Search for the cell housing the specified text and yield its [X, Y] center coordinate. 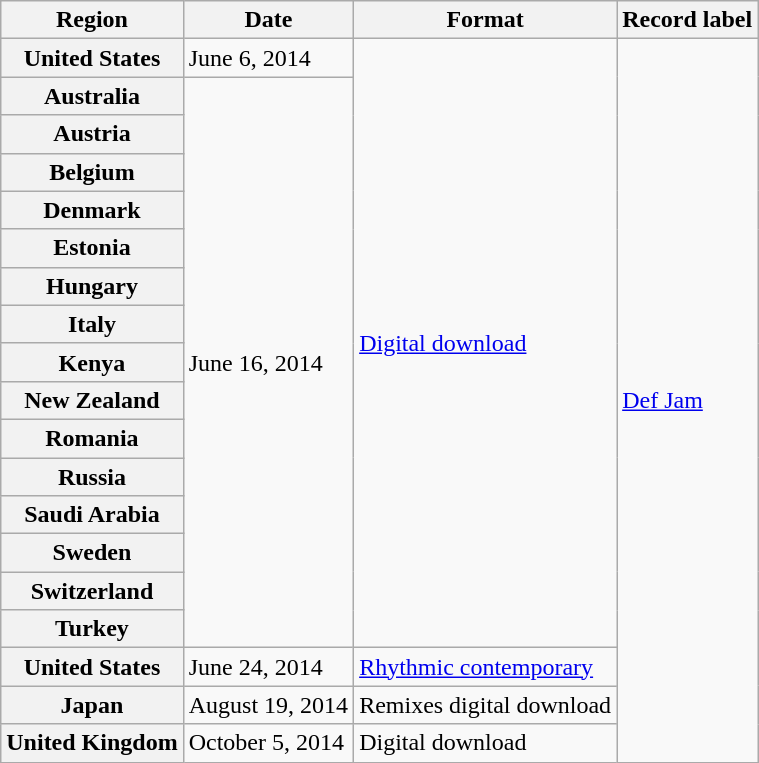
Remixes digital download [486, 705]
Region [92, 20]
June 16, 2014 [268, 362]
Belgium [92, 172]
Turkey [92, 629]
New Zealand [92, 400]
Sweden [92, 553]
Record label [688, 20]
Def Jam [688, 400]
Russia [92, 477]
August 19, 2014 [268, 705]
Estonia [92, 248]
Date [268, 20]
Hungary [92, 286]
Saudi Arabia [92, 515]
October 5, 2014 [268, 743]
June 6, 2014 [268, 58]
Romania [92, 438]
Italy [92, 324]
Rhythmic contemporary [486, 667]
Switzerland [92, 591]
June 24, 2014 [268, 667]
Australia [92, 96]
Kenya [92, 362]
Japan [92, 705]
Austria [92, 134]
United Kingdom [92, 743]
Denmark [92, 210]
Format [486, 20]
